Identify which cell holds the provided text, then report its [X, Y] central coordinate. 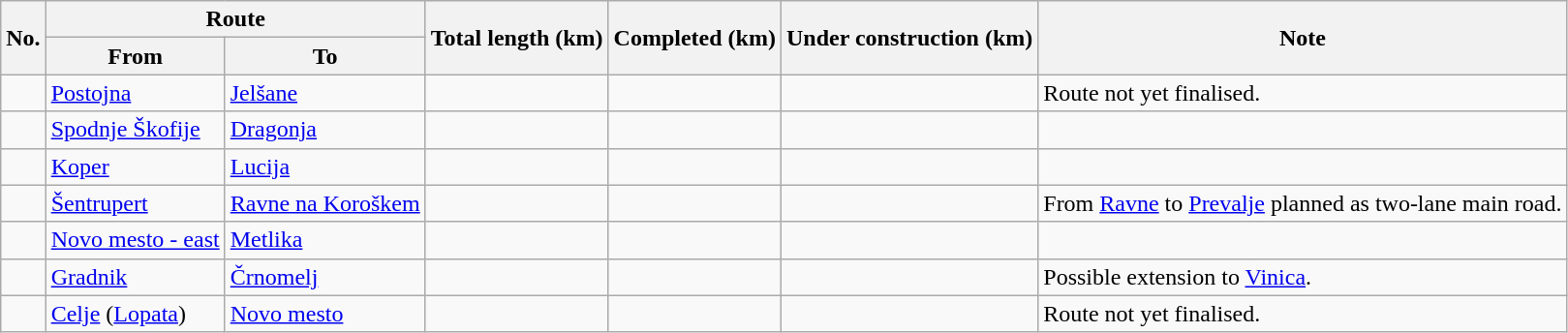
Spodnje Škofije [136, 130]
Under construction (km) [908, 38]
Jelšane [325, 93]
Novo mesto [325, 314]
Ravne na Koroškem [325, 203]
From [136, 56]
Total length (km) [517, 38]
Gradnik [136, 277]
No. [23, 38]
Celje (Lopata) [136, 314]
Dragonja [325, 130]
Šentrupert [136, 203]
Note [1303, 38]
Route [235, 19]
Novo mesto - east [136, 240]
Koper [136, 166]
Metlika [325, 240]
Lucija [325, 166]
To [325, 56]
Completed (km) [694, 38]
From Ravne to Prevalje planned as two-lane main road. [1303, 203]
Possible extension to Vinica. [1303, 277]
Črnomelj [325, 277]
Postojna [136, 93]
